Return (X, Y) of the center of cell containing provided text 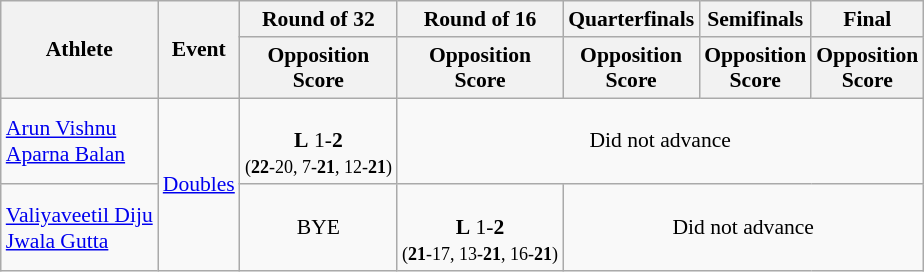
L 1-2(21-17, 13-21, 16-21) (480, 228)
Round of 32 (318, 19)
Quarterfinals (631, 19)
BYE (318, 228)
Event (199, 50)
Valiyaveetil Diju Jwala Gutta (80, 228)
Arun Vishnu Aparna Balan (80, 142)
Round of 16 (480, 19)
Final (867, 19)
Athlete (80, 50)
Doubles (199, 184)
L 1-2(22-20, 7-21, 12-21) (318, 142)
Semifinals (755, 19)
